Capture the cell that displays the provided text and extract its [X, Y] central coordinate. 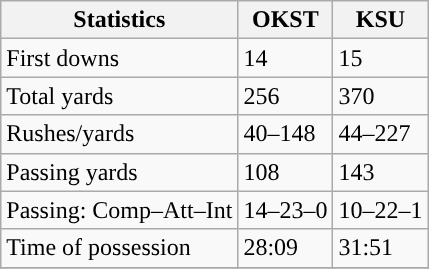
143 [380, 172]
40–148 [286, 134]
44–227 [380, 134]
15 [380, 58]
10–22–1 [380, 210]
Rushes/yards [120, 134]
KSU [380, 20]
First downs [120, 58]
Statistics [120, 20]
Time of possession [120, 248]
256 [286, 96]
31:51 [380, 248]
Total yards [120, 96]
Passing yards [120, 172]
Passing: Comp–Att–Int [120, 210]
14 [286, 58]
OKST [286, 20]
370 [380, 96]
108 [286, 172]
14–23–0 [286, 210]
28:09 [286, 248]
